Provide the [X, Y] coordinate of the cell's center where the given text is located.  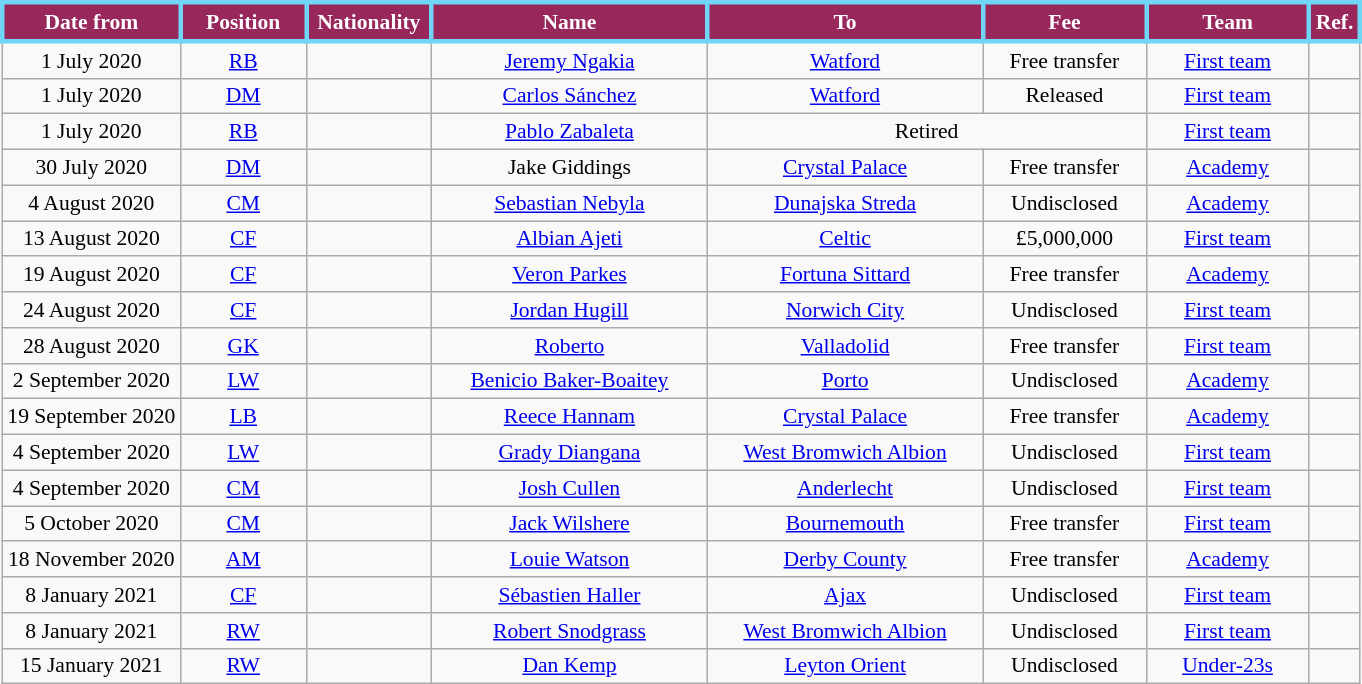
Derby County [845, 560]
Celtic [845, 239]
15 January 2021 [91, 666]
Albian Ajeti [570, 239]
Date from [91, 22]
Leyton Orient [845, 666]
4 August 2020 [91, 203]
Benicio Baker-Boaitey [570, 381]
2 September 2020 [91, 381]
Norwich City [845, 310]
19 September 2020 [91, 417]
Reece Hannam [570, 417]
Porto [845, 381]
Jake Giddings [570, 168]
£5,000,000 [1064, 239]
Louie Watson [570, 560]
Name [570, 22]
Veron Parkes [570, 275]
28 August 2020 [91, 346]
13 August 2020 [91, 239]
Bournemouth [845, 524]
18 November 2020 [91, 560]
Ref. [1334, 22]
Roberto [570, 346]
Ajax [845, 595]
24 August 2020 [91, 310]
Pablo Zabaleta [570, 132]
AM [243, 560]
LB [243, 417]
Sebastian Nebyla [570, 203]
19 August 2020 [91, 275]
Nationality [369, 22]
Team [1228, 22]
5 October 2020 [91, 524]
Retired [926, 132]
Sébastien Haller [570, 595]
GK [243, 346]
30 July 2020 [91, 168]
Valladolid [845, 346]
Fortuna Sittard [845, 275]
Anderlecht [845, 488]
Grady Diangana [570, 453]
Jordan Hugill [570, 310]
Jack Wilshere [570, 524]
Robert Snodgrass [570, 631]
Josh Cullen [570, 488]
Dan Kemp [570, 666]
Dunajska Streda [845, 203]
Position [243, 22]
Under-23s [1228, 666]
To [845, 22]
Carlos Sánchez [570, 96]
Jeremy Ngakia [570, 60]
Fee [1064, 22]
Released [1064, 96]
